Capture the cell that displays the provided text and extract its (x, y) central coordinate. 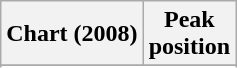
Chart (2008) (72, 34)
Peakposition (189, 34)
